From the cell containing the given text, extract its center point as (X, Y) coordinate. 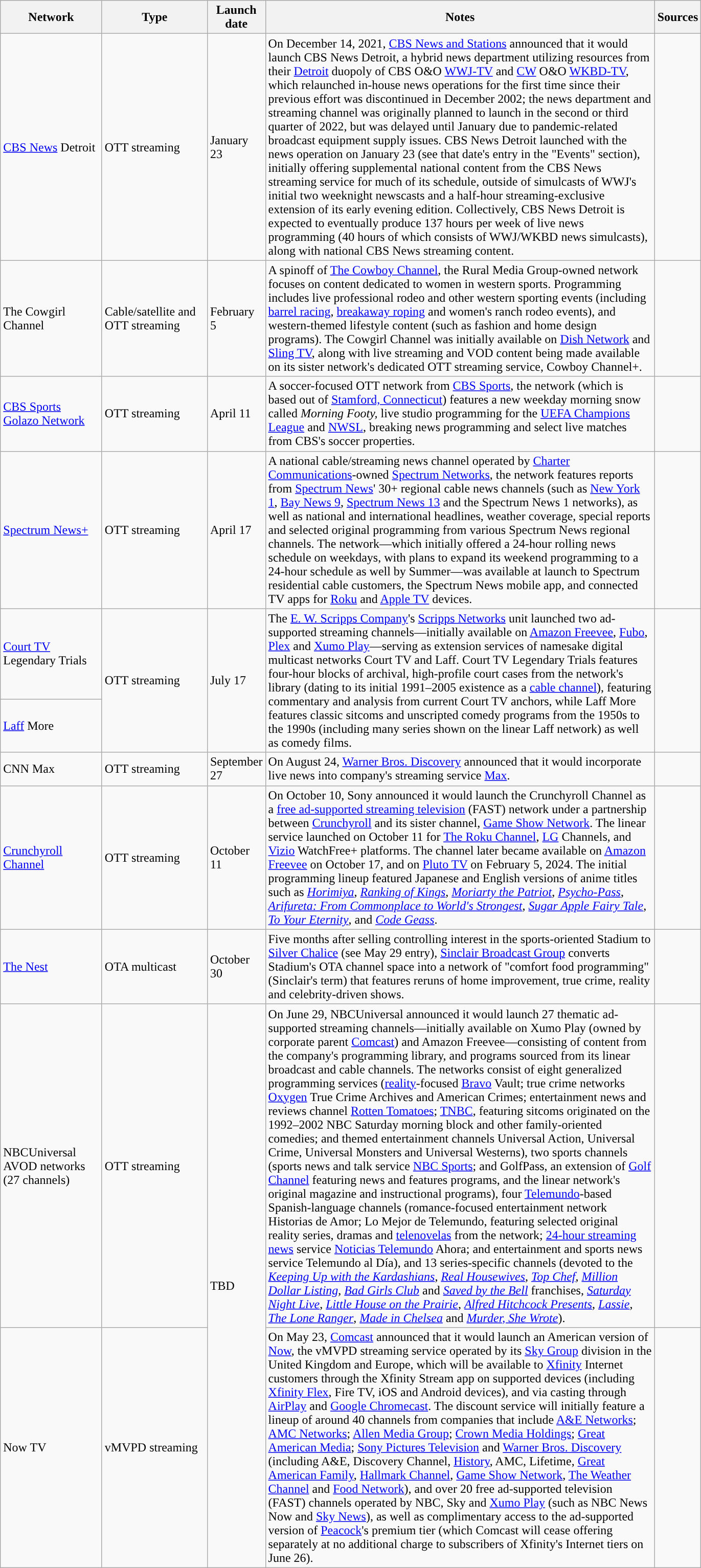
October 11 (236, 857)
The Nest (51, 967)
Type (154, 17)
September 27 (236, 769)
Now TV (51, 1447)
Network (51, 17)
TBD (236, 1286)
CBS Sports Golazo Network (51, 414)
OTA multicast (154, 967)
Crunchyroll Channel (51, 857)
April 11 (236, 414)
February 5 (236, 318)
July 17 (236, 680)
April 17 (236, 530)
NBCUniversal AVOD networks(27 channels) (51, 1166)
Cable/satellite and OTT streaming (154, 318)
Laff More (51, 726)
On August 24, Warner Bros. Discovery announced that it would incorporate live news into company's streaming service Max. (460, 769)
The Cowgirl Channel (51, 318)
January 23 (236, 147)
Spectrum News+ (51, 530)
vMVPD streaming (154, 1447)
Court TV Legendary Trials (51, 654)
Sources (678, 17)
Launch date (236, 17)
Notes (460, 17)
CNN Max (51, 769)
CBS News Detroit (51, 147)
October 30 (236, 967)
